Identify which cell holds the provided text, then report its (x, y) central coordinate. 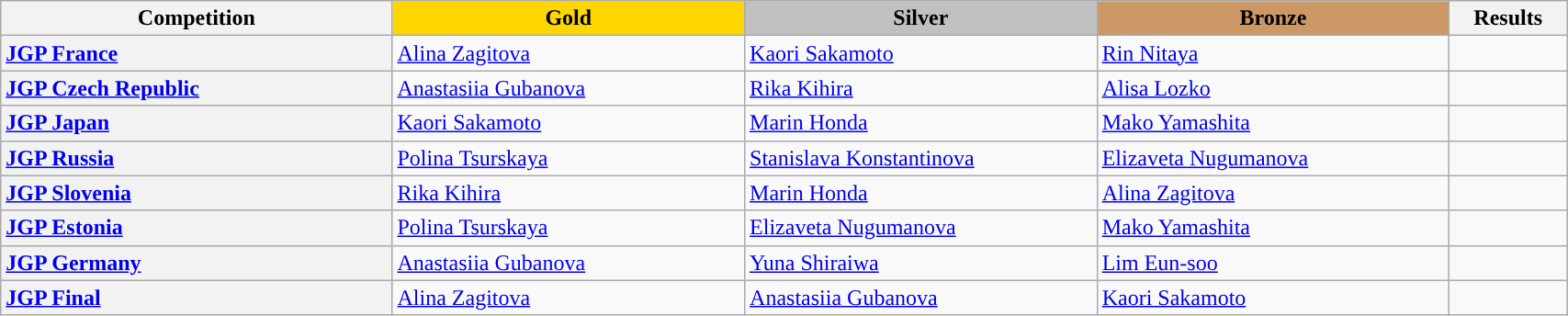
Gold (569, 18)
JGP Slovenia (197, 193)
Stanislava Konstantinova (921, 158)
Lim Eun-soo (1273, 263)
Rin Nitaya (1273, 53)
JGP Czech Republic (197, 88)
JGP Final (197, 298)
Yuna Shiraiwa (921, 263)
Bronze (1273, 18)
JGP Russia (197, 158)
Results (1508, 18)
Alisa Lozko (1273, 88)
Competition (197, 18)
JGP Germany (197, 263)
JGP Japan (197, 123)
JGP France (197, 53)
JGP Estonia (197, 228)
Silver (921, 18)
